Scan for the cell matching the given text and deliver its [X, Y] coordinate at center. 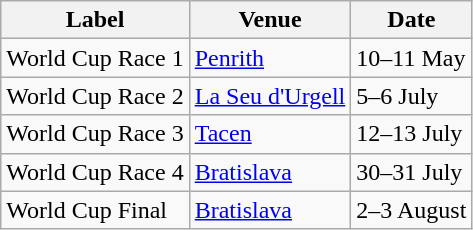
Date [412, 20]
World Cup Race 4 [95, 172]
World Cup Final [95, 210]
30–31 July [412, 172]
World Cup Race 3 [95, 134]
10–11 May [412, 58]
12–13 July [412, 134]
5–6 July [412, 96]
Penrith [270, 58]
World Cup Race 2 [95, 96]
2–3 August [412, 210]
Venue [270, 20]
World Cup Race 1 [95, 58]
Label [95, 20]
La Seu d'Urgell [270, 96]
Tacen [270, 134]
